Capture the cell that displays the provided text and extract its [X, Y] central coordinate. 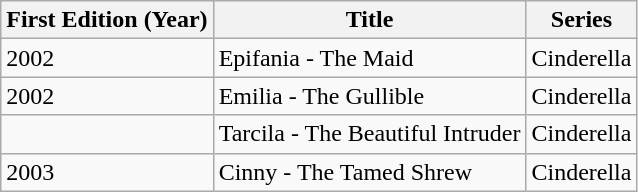
First Edition (Year) [107, 20]
Series [582, 20]
Emilia - The Gullible [370, 96]
Epifania - The Maid [370, 58]
2003 [107, 172]
Title [370, 20]
Cinny - The Tamed Shrew [370, 172]
Tarcila - The Beautiful Intruder [370, 134]
